Provide the [X, Y] coordinate of the cell's center where the given text is located.  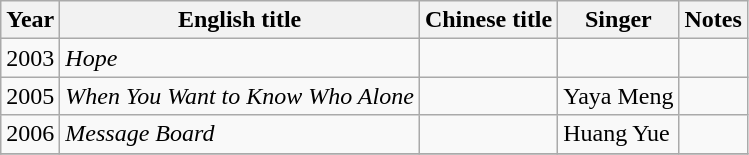
Huang Yue [618, 134]
Singer [618, 20]
Chinese title [488, 20]
2006 [30, 134]
Year [30, 20]
English title [240, 20]
Notes [713, 20]
2005 [30, 96]
When You Want to Know Who Alone [240, 96]
2003 [30, 58]
Yaya Meng [618, 96]
Hope [240, 58]
Message Board [240, 134]
